Extract the (x, y) coordinate from the center of the cell holding the provided text.  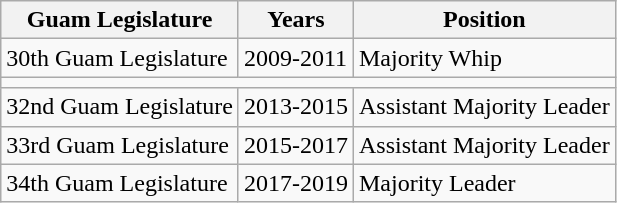
30th Guam Legislature (120, 58)
Guam Legislature (120, 20)
2009-2011 (296, 58)
Years (296, 20)
2017-2019 (296, 183)
Position (484, 20)
33rd Guam Legislature (120, 145)
Majority Whip (484, 58)
32nd Guam Legislature (120, 107)
34th Guam Legislature (120, 183)
2015-2017 (296, 145)
Majority Leader (484, 183)
2013-2015 (296, 107)
